Return the [x, y] coordinate for the center point of the cell that contains the specified text.  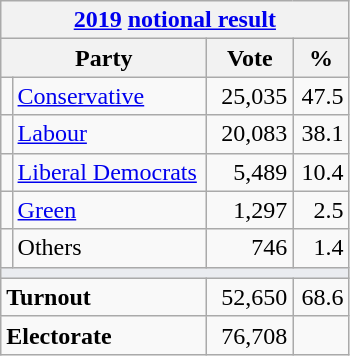
Green [110, 210]
Labour [110, 134]
52,650 [250, 297]
47.5 [321, 96]
Electorate [104, 335]
Party [104, 58]
1,297 [250, 210]
38.1 [321, 134]
Vote [250, 58]
Liberal Democrats [110, 172]
Others [110, 248]
5,489 [250, 172]
Conservative [110, 96]
25,035 [250, 96]
2.5 [321, 210]
76,708 [250, 335]
1.4 [321, 248]
746 [250, 248]
68.6 [321, 297]
Turnout [104, 297]
2019 notional result [175, 20]
10.4 [321, 172]
20,083 [250, 134]
% [321, 58]
